Return the [x, y] coordinate for the center point of the cell that contains the specified text.  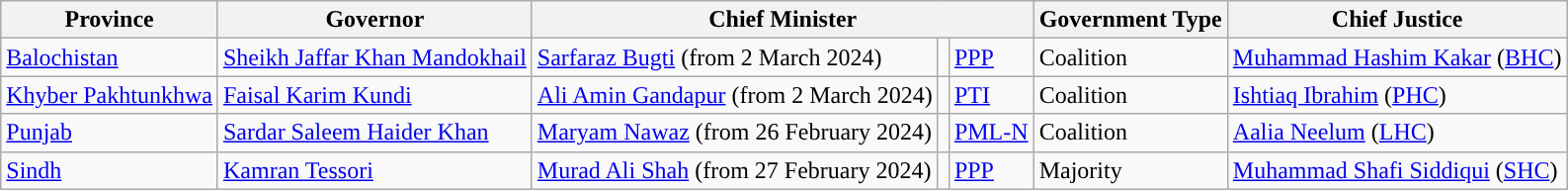
Khyber Pakhtunkhwa [110, 95]
Maryam Nawaz (from 26 February 2024) [735, 133]
Sheikh Jaffar Khan Mandokhail [374, 57]
Faisal Karim Kundi [374, 95]
Chief Minister [783, 20]
Aalia Neelum (LHC) [1397, 133]
Muhammad Shafi Siddiqui (SHC) [1397, 170]
PTI [991, 95]
Chief Justice [1397, 20]
Governor [374, 20]
Sindh [110, 170]
Ishtiaq Ibrahim (PHC) [1397, 95]
Murad Ali Shah (from 27 February 2024) [735, 170]
Balochistan [110, 57]
Government Type [1130, 20]
Punjab [110, 133]
PML-N [991, 133]
Kamran Tessori [374, 170]
Province [110, 20]
Ali Amin Gandapur (from 2 March 2024) [735, 95]
Majority [1130, 170]
Muhammad Hashim Kakar (BHC) [1397, 57]
Sardar Saleem Haider Khan [374, 133]
Sarfaraz Bugti (from 2 March 2024) [735, 57]
